Identify which cell holds the provided text, then report its [x, y] central coordinate. 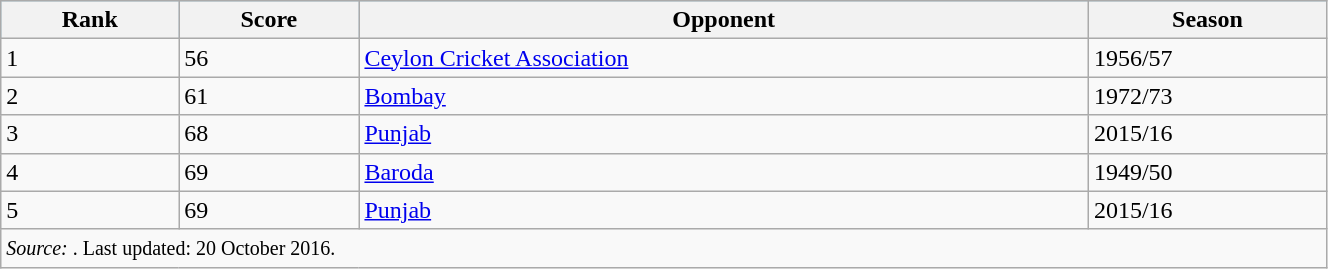
1 [90, 58]
Ceylon Cricket Association [724, 58]
Score [269, 20]
1956/57 [1207, 58]
56 [269, 58]
61 [269, 96]
2 [90, 96]
Source: . Last updated: 20 October 2016. [664, 248]
1949/50 [1207, 172]
Bombay [724, 96]
68 [269, 134]
3 [90, 134]
Rank [90, 20]
Season [1207, 20]
Baroda [724, 172]
Opponent [724, 20]
5 [90, 210]
4 [90, 172]
1972/73 [1207, 96]
